From the cell containing the given text, extract its center point as [X, Y] coordinate. 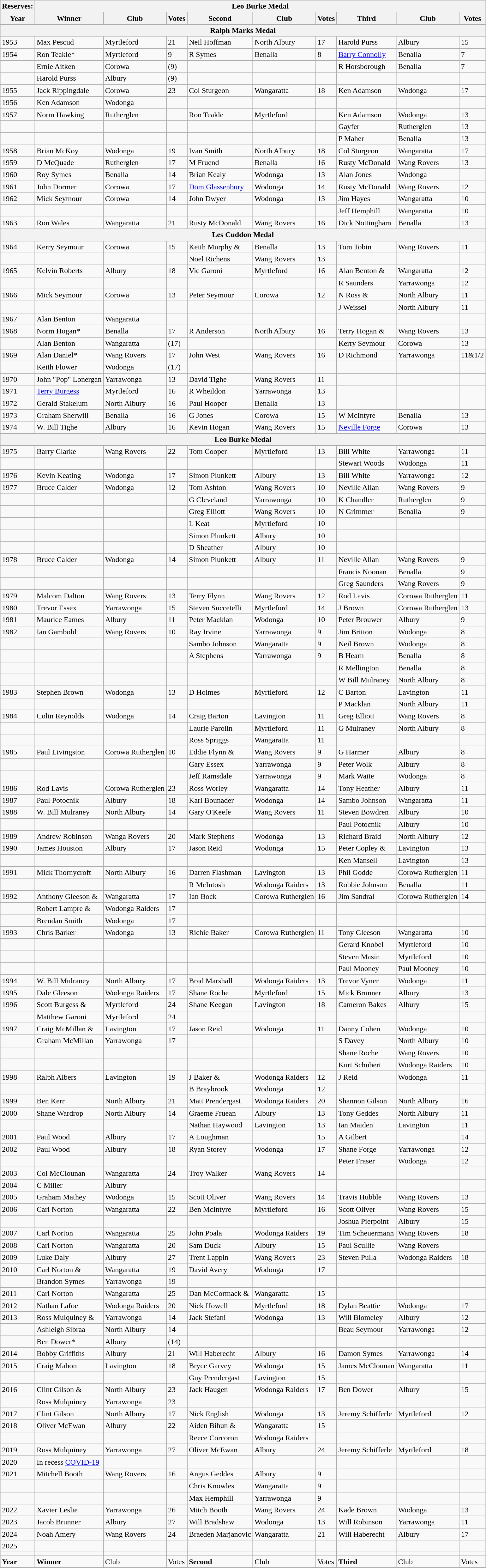
Karl Bounader [220, 800]
Mick Thornycroft [69, 872]
Roy Symes [69, 175]
1967 [18, 319]
Terry Burgess [69, 391]
John "Pop" Lonergan [69, 379]
Brad Marshall [220, 981]
1966 [18, 295]
2003 [18, 1173]
Nathan Haywood [220, 1125]
W Bill Mulraney [366, 680]
John West [220, 355]
Anthony Gleeson & [69, 896]
1994 [18, 981]
Neville Forge [366, 427]
Tony Geddes [366, 1113]
1958 [18, 151]
1974 [18, 427]
Matthew Garoni [69, 1017]
D Holmes [220, 692]
Steven Pulla [366, 1257]
1995 [18, 993]
Bryce Garvey [220, 1366]
Vic Garoni [220, 271]
Dick Nottingham [366, 223]
James McClounan [366, 1366]
1970 [18, 379]
Robert Lampre & [69, 908]
2007 [18, 1233]
1986 [18, 788]
1976 [18, 475]
Ian Bock [220, 896]
2001 [18, 1137]
Jeff Hemphill [366, 211]
1999 [18, 1101]
1978 [18, 560]
Reserves: [18, 6]
Chris Barker [69, 933]
Graham Sherwill [69, 415]
Richie Baker [220, 933]
N Ross & [366, 295]
Stephen Brown [69, 692]
26 [177, 1510]
Will Robinson [366, 1522]
Shane Wardrop [69, 1113]
W McIntyre [366, 415]
2008 [18, 1245]
Mark Waite [366, 776]
Graham McMillan [69, 1041]
2024 [18, 1534]
Ross Worley [220, 788]
Gary O'Keefe [220, 812]
Beau Seymour [366, 1330]
Tim Scheuermann [366, 1233]
2006 [18, 1209]
Malcom Dalton [69, 596]
John Poala [220, 1233]
J Baker & [220, 1077]
L Keat [220, 523]
Tony Gleeson [366, 933]
Graham Mathey [69, 1197]
Angus Geddes [220, 1474]
1985 [18, 752]
D McQuade [69, 163]
J Weissel [366, 307]
Graeme Fruean [220, 1113]
B Hearn [366, 656]
Travis Hubble [366, 1197]
1975 [18, 451]
G Cleveland [220, 499]
2022 [18, 1510]
2019 [18, 1450]
Nick Howell [220, 1306]
Neil Hoffman [220, 42]
Noah Amery [69, 1534]
Steven Succetelli [220, 608]
C Miller [69, 1185]
Jack Rippingdale [69, 90]
Braeden Marjanovic [220, 1534]
1960 [18, 175]
Ian Maiden [366, 1125]
Clint Gilson [69, 1414]
Mitch Booth [220, 1510]
Ben Kerr [69, 1101]
1969 [18, 355]
1983 [18, 692]
Shane Forge [366, 1149]
1981 [18, 620]
Bobby Griffiths [69, 1354]
R Saunders [366, 283]
R Anderson [220, 331]
Kade Brown [366, 1510]
1955 [18, 90]
Ben Dower [366, 1390]
1998 [18, 1077]
Mark Stephens [220, 836]
Tony Heather [366, 788]
Eddie Flynn & [220, 752]
Robbie Johnson [366, 884]
Tom Tobin [366, 247]
Darren Flashman [220, 872]
Chris Knowles [220, 1486]
Ron Teakle [220, 114]
1964 [18, 247]
Dan McCormack & [220, 1293]
1992 [18, 896]
1972 [18, 403]
1968 [18, 331]
1959 [18, 163]
Jacob Brunner [69, 1522]
1956 [18, 102]
Terry Hogan & [366, 331]
2020 [18, 1462]
Norm Hawking [69, 114]
1965 [18, 271]
Steven Bowdren [366, 812]
B Braybrook [220, 1089]
Paul Livingston [69, 752]
R McIntosh [220, 884]
Kevin Keating [69, 475]
Ken Mansell [366, 860]
1957 [18, 114]
1973 [18, 415]
Carl Norton & [69, 1269]
Ben McIntyre [220, 1209]
D Richmond [366, 355]
2012 [18, 1306]
Keith Murphy & [220, 247]
2011 [18, 1293]
1953 [18, 42]
Richard Braid [366, 836]
R Symes [220, 54]
Paul Scullie [366, 1245]
Laurie Parolin [220, 728]
Kurt Schubert [366, 1065]
1979 [18, 596]
John Dormer [69, 187]
Damon Symes [366, 1354]
Tom Cooper [220, 451]
Ralph Marks Medal [243, 30]
Ian Gambold [69, 632]
W. Bill Tighe [69, 427]
Luke Daly [69, 1257]
Ashleigh Sibraa [69, 1330]
Ron Wales [69, 223]
2015 [18, 1366]
Col McClounan [69, 1173]
2018 [18, 1426]
Shannon Gilson [366, 1101]
2023 [18, 1522]
Les Cuddon Medal [243, 235]
G Mulraney [366, 728]
Dale Gleeson [69, 993]
Jim Hayes [366, 199]
N Grimmer [366, 511]
Ross Mulquiney & [69, 1318]
Tom Ashton [220, 487]
Scott Burgess & [69, 1005]
Dom Glassenbury [220, 187]
A Stephens [220, 656]
Phil Godde [366, 872]
Jeff Ramsdale [220, 776]
G Harmer [366, 752]
2017 [18, 1414]
K Chandler [366, 499]
Max Pescud [69, 42]
Paul Hooper [220, 403]
2013 [18, 1318]
A Loughman [220, 1137]
Greg Saunders [366, 584]
Shane Keegan [220, 1005]
1961 [18, 187]
2010 [18, 1269]
David Avery [220, 1269]
Cameron Bakes [366, 1005]
1991 [18, 872]
1954 [18, 54]
Neil Brown [366, 644]
2025 [18, 1546]
Mitchell Booth [69, 1474]
J Reid [366, 1077]
Peter Brouwer [366, 620]
In recess COVID-19 [69, 1462]
2005 [18, 1197]
Sam Duck [220, 1245]
Brandon Symes [69, 1281]
Danny Cohen [366, 1029]
Dylan Beattie [366, 1306]
Kevin Hogan [220, 427]
Gayfer [366, 126]
Andrew Robinson [69, 836]
Peter Wolk [366, 764]
1980 [18, 608]
Gary Essex [220, 764]
Jack Haugen [220, 1390]
1997 [18, 1029]
Ben Dower* [69, 1342]
R Horsborough [366, 66]
11&1/2 [472, 355]
Will Blomeley [366, 1318]
1971 [18, 391]
Max Hemphill [220, 1498]
1993 [18, 933]
Ron Teakle* [69, 54]
Maurice Eames [69, 620]
Terry Flynn [220, 596]
Alan Daniel* [69, 355]
Ernie Aitken [69, 66]
Guy Prendergast [220, 1378]
Trent Lappin [220, 1257]
1987 [18, 800]
Joshua Pierpoint [366, 1221]
Aiden Bihun & [220, 1426]
Ross Spriggs [220, 740]
2009 [18, 1257]
Craig McMillan & [69, 1029]
Stewart Woods [366, 463]
R Mellington [366, 668]
J Brown [366, 608]
Troy Walker [220, 1173]
Ralph Albers [69, 1077]
Ivan Smith [220, 151]
Peter Fraser [366, 1161]
Nick English [220, 1414]
1977 [18, 487]
1982 [18, 632]
Ray Irvine [220, 632]
Trevor Essex [69, 608]
Steven Masin [366, 957]
Gerard Knobel [366, 945]
2000 [18, 1113]
Gerald Stakelum [69, 403]
Keith Flower [69, 367]
John Dwyer [220, 199]
Craig Mabon [69, 1366]
1988 [18, 812]
2002 [18, 1149]
Brendan Smith [69, 921]
D Sheather [220, 548]
Barry Connolly [366, 54]
2021 [18, 1474]
Jack Stefani [220, 1318]
Peter Seymour [220, 295]
(14) [177, 1342]
M Fruend [220, 163]
James Houston [69, 848]
R Wheildon [220, 391]
Brian Kealy [220, 175]
Mick Brunner [366, 993]
Wanga Rovers [135, 836]
Brian McKoy [69, 151]
Xavier Leslie [69, 1510]
Peter Macklan [220, 620]
Colin Reynolds [69, 716]
1963 [18, 223]
Craig Barton [220, 716]
Trevor Vyner [366, 981]
Norm Hogan* [69, 331]
1990 [18, 848]
Ryan Storey [220, 1149]
C Barton [366, 692]
Alan Jones [366, 175]
Alan Benton & [366, 271]
Barry Clarke [69, 451]
Jim Sandral [366, 896]
Matt Prendergast [220, 1101]
A Gilbert [366, 1137]
P Macklan [366, 704]
Will Bradshaw [220, 1522]
2014 [18, 1354]
1989 [18, 836]
1962 [18, 199]
Peter Copley & [366, 848]
Nathan Lafoe [69, 1306]
1984 [18, 716]
Reece Corcoron [220, 1438]
G Jones [220, 415]
Jim Britton [366, 632]
P Maher [366, 138]
1996 [18, 1005]
Kelvin Roberts [69, 271]
Francis Noonan [366, 572]
2004 [18, 1185]
Clint Gilson & [69, 1390]
David Tighe [220, 379]
2016 [18, 1390]
Noel Richens [220, 259]
S Davey [366, 1041]
